Identify which cell holds the provided text, then report its [X, Y] central coordinate. 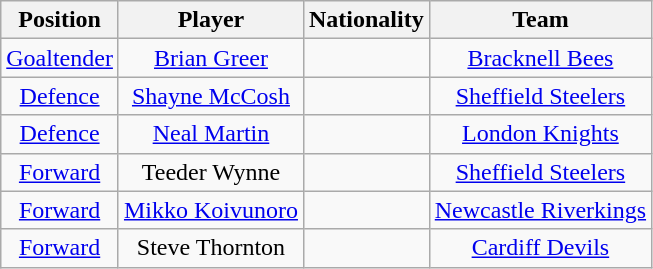
Team [540, 20]
Bracknell Bees [540, 58]
Teeder Wynne [210, 172]
Newcastle Riverkings [540, 210]
Steve Thornton [210, 248]
Goaltender [60, 58]
Shayne McCosh [210, 96]
Brian Greer [210, 58]
London Knights [540, 134]
Neal Martin [210, 134]
Nationality [366, 20]
Position [60, 20]
Mikko Koivunoro [210, 210]
Player [210, 20]
Cardiff Devils [540, 248]
